Return (X, Y) of the center of cell containing provided text 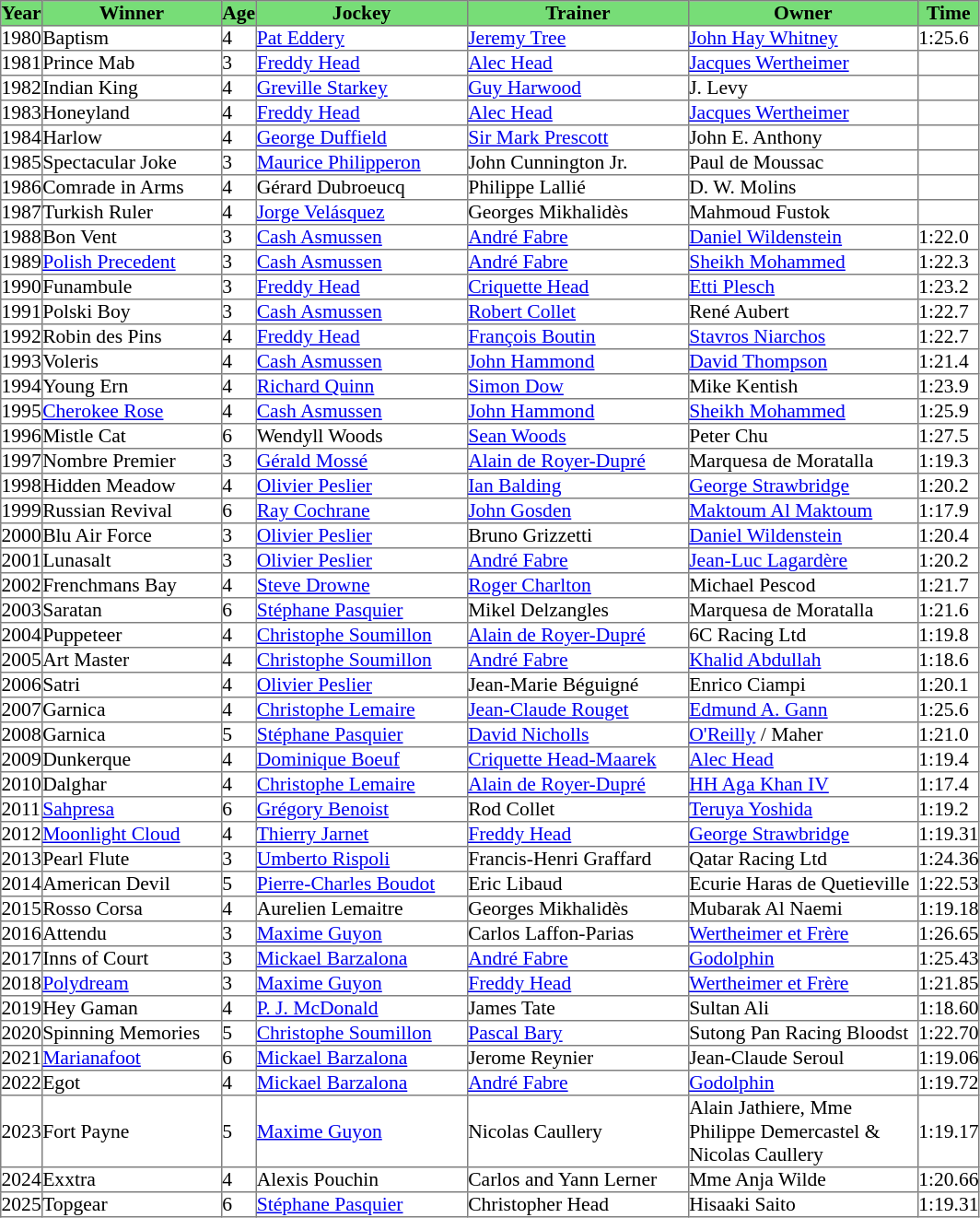
1:26.65 (949, 934)
1992 (22, 337)
Owner (803, 13)
Exxtra (131, 1179)
Criquette Head-Maarek (577, 759)
John E. Anthony (803, 138)
François Boutin (577, 337)
1:24.36 (949, 859)
1989 (22, 262)
1985 (22, 162)
Stavros Niarchos (803, 337)
1:19.18 (949, 908)
Inns of Court (131, 958)
Marianafoot (131, 1058)
Moonlight Cloud (131, 835)
1:23.9 (949, 387)
Carlos Laffon-Parias (577, 934)
Ray Cochrane (362, 510)
1995 (22, 411)
George Duffield (362, 138)
René Aubert (803, 311)
1987 (22, 212)
Hey Gaman (131, 1008)
1:19.4 (949, 759)
D. W. Molins (803, 188)
1:21.6 (949, 610)
2013 (22, 859)
Hisaaki Saito (803, 1205)
Topgear (131, 1205)
1:18.6 (949, 660)
1986 (22, 188)
John Gosden (577, 510)
Greville Starkey (362, 88)
Fort Payne (131, 1131)
1:23.2 (949, 287)
Robert Collet (577, 311)
Etti Plesch (803, 287)
Ian Balding (577, 486)
Khalid Abdullah (803, 660)
2007 (22, 709)
2021 (22, 1058)
Indian King (131, 88)
Gérard Dubroeucq (362, 188)
Francis-Henri Graffard (577, 859)
Pierre-Charles Boudot (362, 884)
1:22.70 (949, 1034)
1980 (22, 39)
Jockey (362, 13)
2015 (22, 908)
2009 (22, 759)
David Thompson (803, 361)
Saratan (131, 610)
James Tate (577, 1008)
Baptism (131, 39)
1:19.3 (949, 461)
Time (949, 13)
Edmund A. Gann (803, 709)
Bruno Grizzetti (577, 536)
1991 (22, 311)
Grégory Benoist (362, 809)
Sutong Pan Racing Bloodst (803, 1034)
2001 (22, 560)
Alexis Pouchin (362, 1179)
2011 (22, 809)
Richard Quinn (362, 387)
Sultan Ali (803, 1008)
Voleris (131, 361)
Dunkerque (131, 759)
Maktoum Al Maktoum (803, 510)
HH Aga Khan IV (803, 785)
1983 (22, 112)
1998 (22, 486)
1:20.1 (949, 685)
Puppeteer (131, 636)
2018 (22, 984)
1:22.53 (949, 884)
Jean-Claude Rouget (577, 709)
O'Reilly / Maher (803, 735)
1:25.9 (949, 411)
2008 (22, 735)
1996 (22, 437)
1:21.0 (949, 735)
Maurice Philipperon (362, 162)
Paul de Moussac (803, 162)
1:19.72 (949, 1083)
Mme Anja Wilde (803, 1179)
Cherokee Rose (131, 411)
2019 (22, 1008)
1:19.06 (949, 1058)
Jeremy Tree (577, 39)
Trainer (577, 13)
2025 (22, 1205)
Roger Charlton (577, 586)
Thierry Jarnet (362, 835)
2012 (22, 835)
Prince Mab (131, 63)
Guy Harwood (577, 88)
Harlow (131, 138)
2005 (22, 660)
Jorge Velásquez (362, 212)
Dominique Boeuf (362, 759)
1:17.4 (949, 785)
Satri (131, 685)
1:27.5 (949, 437)
Polski Boy (131, 311)
American Devil (131, 884)
2017 (22, 958)
1:22.3 (949, 262)
1988 (22, 238)
2016 (22, 934)
Art Master (131, 660)
Sean Woods (577, 437)
Gérald Mossé (362, 461)
1:25.43 (949, 958)
1984 (22, 138)
Christopher Head (577, 1205)
1997 (22, 461)
Mike Kentish (803, 387)
Attendu (131, 934)
Pat Eddery (362, 39)
2010 (22, 785)
Blu Air Force (131, 536)
Turkish Ruler (131, 212)
2024 (22, 1179)
1993 (22, 361)
Funambule (131, 287)
2022 (22, 1083)
Year (22, 13)
Mikel Delzangles (577, 610)
1:21.4 (949, 361)
John Hay Whitney (803, 39)
1:17.9 (949, 510)
Sir Mark Prescott (577, 138)
David Nicholls (577, 735)
2023 (22, 1131)
Criquette Head (577, 287)
Umberto Rispoli (362, 859)
1:22.0 (949, 238)
Polish Precedent (131, 262)
Dalghar (131, 785)
Aurelien Lemaitre (362, 908)
Simon Dow (577, 387)
Ecurie Haras de Quetieville (803, 884)
Peter Chu (803, 437)
Egot (131, 1083)
2002 (22, 586)
Pascal Bary (577, 1034)
Age (238, 13)
P. J. McDonald (362, 1008)
Jerome Reynier (577, 1058)
2003 (22, 610)
Mahmoud Fustok (803, 212)
Wendyll Woods (362, 437)
John Cunnington Jr. (577, 162)
Eric Libaud (577, 884)
Enrico Ciampi (803, 685)
1:21.7 (949, 586)
Teruya Yoshida (803, 809)
1:20.4 (949, 536)
Carlos and Yann Lerner (577, 1179)
1981 (22, 63)
1994 (22, 387)
1:19.17 (949, 1131)
2006 (22, 685)
Mubarak Al Naemi (803, 908)
Russian Revival (131, 510)
Comrade in Arms (131, 188)
1:20.66 (949, 1179)
Qatar Racing Ltd (803, 859)
Nicolas Caullery (577, 1131)
1990 (22, 287)
Robin des Pins (131, 337)
J. Levy (803, 88)
Jean-Luc Lagardère (803, 560)
Michael Pescod (803, 586)
Pearl Flute (131, 859)
Rod Collet (577, 809)
Honeyland (131, 112)
Rosso Corsa (131, 908)
Jean-Marie Béguigné (577, 685)
Lunasalt (131, 560)
Bon Vent (131, 238)
Alain Jathiere, Mme Philippe Demercastel & Nicolas Caullery (803, 1131)
Polydream (131, 984)
Young Ern (131, 387)
2004 (22, 636)
2014 (22, 884)
Sahpresa (131, 809)
Spinning Memories (131, 1034)
Steve Drowne (362, 586)
1:19.2 (949, 809)
Frenchmans Bay (131, 586)
Spectacular Joke (131, 162)
1999 (22, 510)
Jean-Claude Seroul (803, 1058)
2000 (22, 536)
1982 (22, 88)
Nombre Premier (131, 461)
Winner (131, 13)
Philippe Lallié (577, 188)
2020 (22, 1034)
1:18.60 (949, 1008)
1:19.8 (949, 636)
Hidden Meadow (131, 486)
Mistle Cat (131, 437)
6C Racing Ltd (803, 636)
1:21.85 (949, 984)
